From the cell containing the given text, extract its center point as [x, y] coordinate. 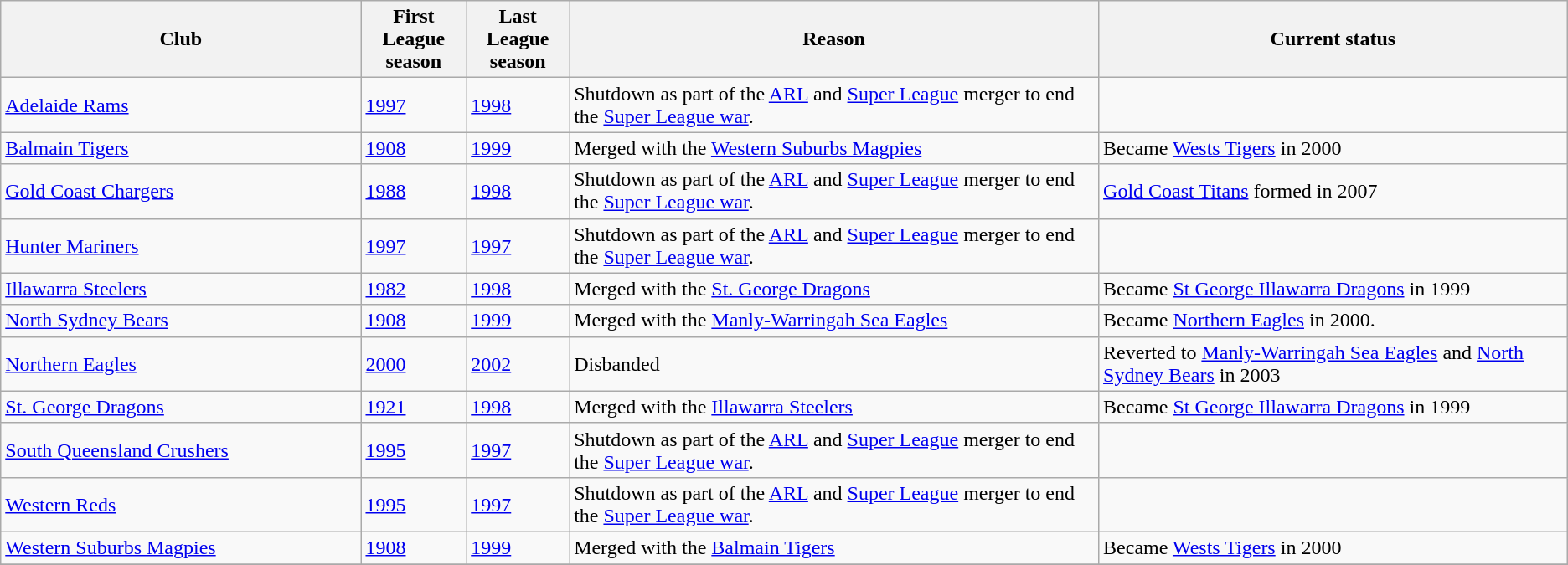
North Sydney Bears [181, 321]
Northern Eagles [181, 363]
Merged with the Manly-Warringah Sea Eagles [834, 321]
1921 [414, 407]
Western Reds [181, 504]
South Queensland Crushers [181, 450]
Merged with the Illawarra Steelers [834, 407]
1988 [414, 191]
Current status [1333, 39]
Disbanded [834, 363]
Merged with the Balmain Tigers [834, 547]
Western Suburbs Magpies [181, 547]
Last Leagueseason [518, 39]
Reason [834, 39]
Reverted to Manly-Warringah Sea Eagles and North Sydney Bears in 2003 [1333, 363]
1982 [414, 289]
Balmain Tigers [181, 148]
Adelaide Rams [181, 105]
Club [181, 39]
Gold Coast Chargers [181, 191]
Merged with the St. George Dragons [834, 289]
2002 [518, 363]
Merged with the Western Suburbs Magpies [834, 148]
Gold Coast Titans formed in 2007 [1333, 191]
2000 [414, 363]
First Leagueseason [414, 39]
Became Northern Eagles in 2000. [1333, 321]
Illawarra Steelers [181, 289]
Hunter Mariners [181, 246]
St. George Dragons [181, 407]
